Detect which cell encompasses the target text, then output its (x, y) center coordinate. 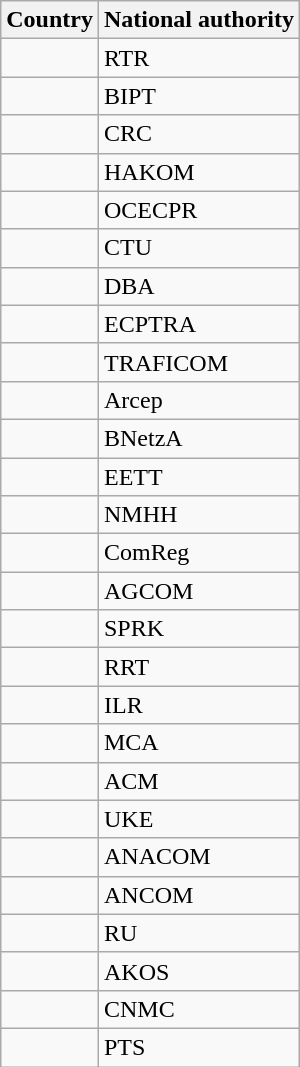
CRC (198, 134)
ILR (198, 705)
National authority (198, 20)
ACM (198, 781)
HAKOM (198, 172)
DBA (198, 286)
AKOS (198, 971)
EETT (198, 477)
ECPTRA (198, 324)
RTR (198, 58)
CTU (198, 248)
ANACOM (198, 857)
PTS (198, 1047)
RRT (198, 667)
ANCOM (198, 895)
CNMC (198, 1009)
OCECPR (198, 210)
BIPT (198, 96)
RU (198, 933)
BNetzA (198, 438)
MCA (198, 743)
UKE (198, 819)
Country (50, 20)
SPRK (198, 629)
AGCOM (198, 591)
TRAFICOM (198, 362)
Arcep (198, 400)
NMHH (198, 515)
ComReg (198, 553)
